Capture the cell that displays the provided text and extract its (x, y) central coordinate. 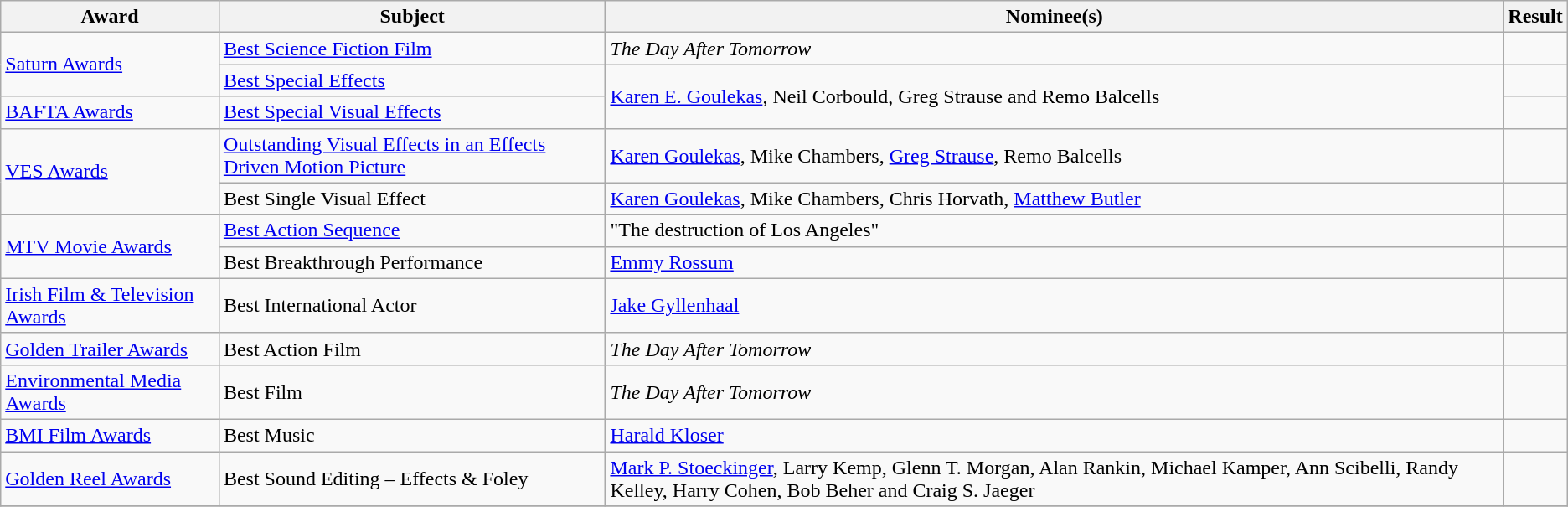
Best Special Visual Effects (412, 112)
Best Sound Editing – Effects & Foley (412, 478)
Best Action Film (412, 349)
Subject (412, 17)
Jake Gyllenhaal (1055, 305)
Karen Goulekas, Mike Chambers, Greg Strause, Remo Balcells (1055, 156)
Karen Goulekas, Mike Chambers, Chris Horvath, Matthew Butler (1055, 199)
Award (111, 17)
Environmental Media Awards (111, 392)
Harald Kloser (1055, 435)
Irish Film & Television Awards (111, 305)
Best Music (412, 435)
Mark P. Stoeckinger, Larry Kemp, Glenn T. Morgan, Alan Rankin, Michael Kamper, Ann Scibelli, Randy Kelley, Harry Cohen, Bob Beher and Craig S. Jaeger (1055, 478)
VES Awards (111, 171)
Best International Actor (412, 305)
"The destruction of Los Angeles" (1055, 230)
Saturn Awards (111, 65)
Result (1535, 17)
Karen E. Goulekas, Neil Corbould, Greg Strause and Remo Balcells (1055, 96)
Emmy Rossum (1055, 262)
Golden Reel Awards (111, 478)
MTV Movie Awards (111, 246)
Best Special Effects (412, 80)
BMI Film Awards (111, 435)
Best Science Fiction Film (412, 49)
Outstanding Visual Effects in an Effects Driven Motion Picture (412, 156)
Best Action Sequence (412, 230)
Golden Trailer Awards (111, 349)
Best Breakthrough Performance (412, 262)
Best Film (412, 392)
BAFTA Awards (111, 112)
Nominee(s) (1055, 17)
Best Single Visual Effect (412, 199)
